From the cell containing the given text, extract its center point as (X, Y) coordinate. 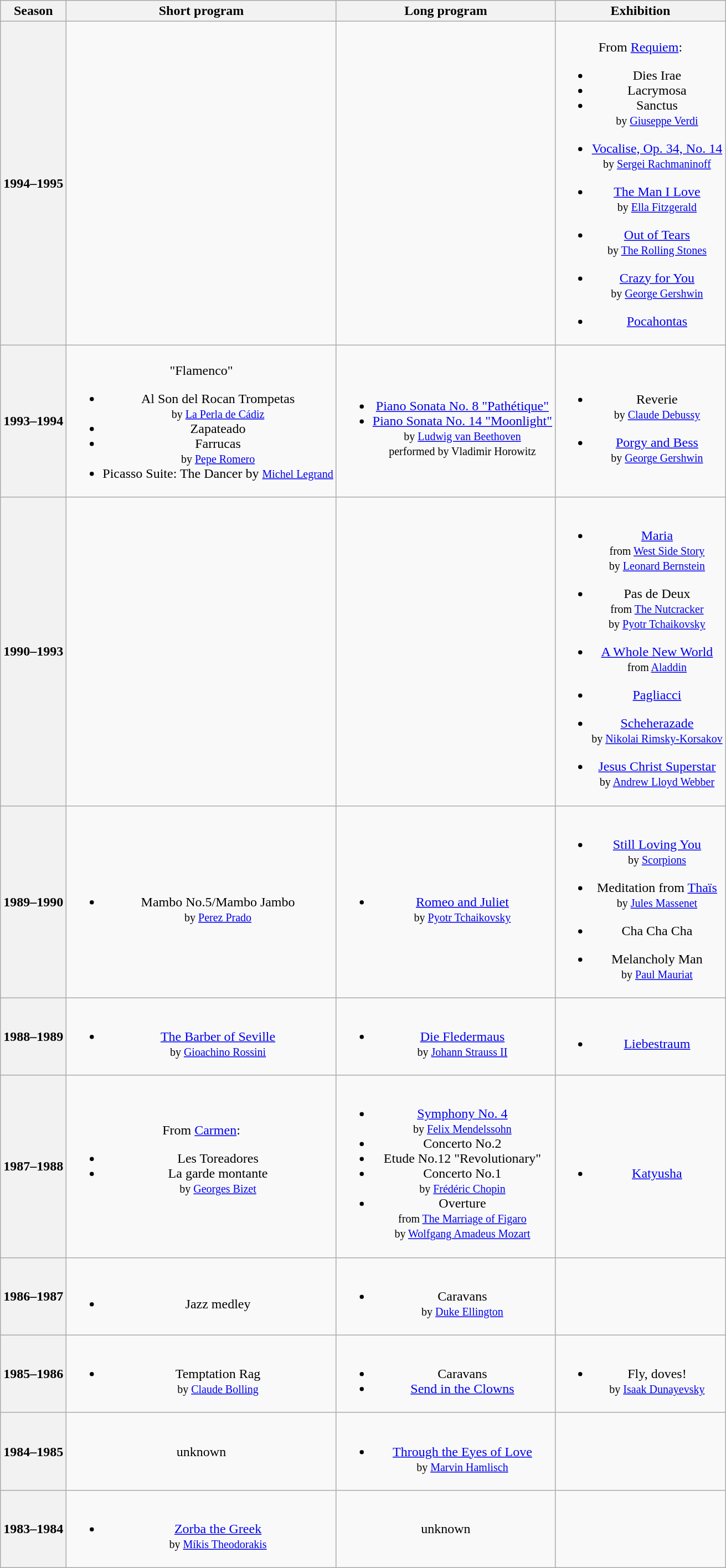
Long program (445, 11)
Still Loving You by Scorpions Meditation from Thaïs by Jules Massenet Cha Cha ChaMelancholy Man by Paul Mauriat (641, 901)
Season (33, 11)
Romeo and Juliet by Pyotr Tchaikovsky (445, 901)
Piano Sonata No. 8 "Pathétique"Piano Sonata No. 14 "Moonlight" by Ludwig van Beethoven performed by Vladimir Horowitz (445, 421)
1985–1986 (33, 1374)
1990–1993 (33, 651)
Fly, doves! by Isaak Dunayevsky (641, 1374)
Mambo No.5/Mambo Jambo by Perez Prado (202, 901)
Through the Eyes of Love by Marvin Hamlisch (445, 1451)
Die Fledermaus by Johann Strauss II (445, 1036)
Short program (202, 11)
1987–1988 (33, 1166)
1989–1990 (33, 901)
Temptation Rag by Claude Bolling (202, 1374)
From Carmen:Les ToreadoresLa garde montante by Georges Bizet (202, 1166)
1986–1987 (33, 1296)
1993–1994 (33, 421)
Jazz medley (202, 1296)
1988–1989 (33, 1036)
1983–1984 (33, 1529)
Exhibition (641, 11)
Zorba the Greek by Míkis Theodorakis (202, 1529)
Katyusha (641, 1166)
Liebestraum (641, 1036)
1984–1985 (33, 1451)
1994–1995 (33, 183)
"Flamenco"Al Son del Rocan Trompetas by La Perla de Cádiz ZapateadoFarrucas by Pepe Romero Picasso Suite: The Dancer by Michel Legrand (202, 421)
The Barber of Seville by Gioachino Rossini (202, 1036)
Caravans by Duke Ellington (445, 1296)
Reverie by Claude Debussy Porgy and Bess by George Gershwin (641, 421)
CaravansSend in the Clowns (445, 1374)
